Detect which cell encompasses the target text, then output its [X, Y] center coordinate. 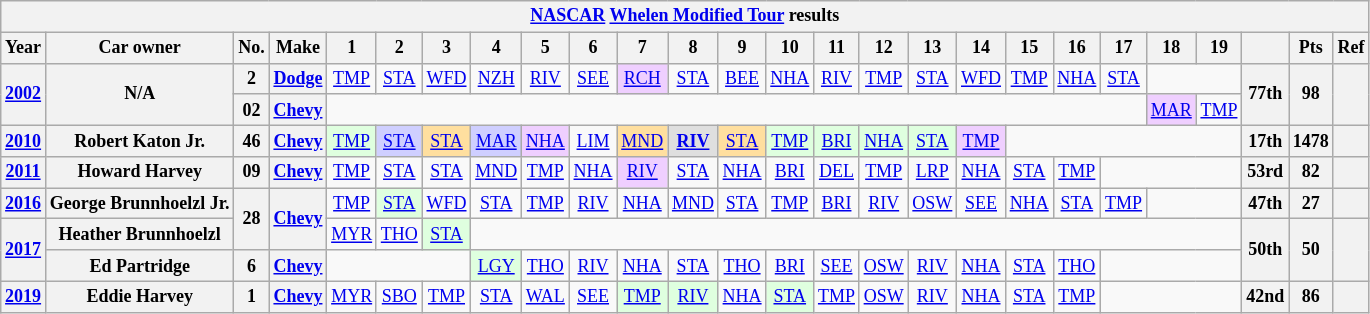
Car owner [140, 48]
2017 [24, 250]
7 [642, 48]
Heather Brunnhoelzl [140, 234]
02 [252, 110]
50th [1266, 250]
LRP [932, 172]
10 [790, 48]
Ref [1351, 48]
Dodge [298, 78]
8 [694, 48]
1478 [1310, 140]
4 [496, 48]
NZH [496, 78]
53rd [1266, 172]
14 [982, 48]
16 [1077, 48]
No. [252, 48]
BEE [742, 78]
98 [1310, 94]
DEL [837, 172]
3 [446, 48]
50 [1310, 250]
77th [1266, 94]
19 [1219, 48]
17 [1124, 48]
42nd [1266, 296]
2011 [24, 172]
LGY [496, 266]
RCH [642, 78]
11 [837, 48]
17th [1266, 140]
NASCAR Whelen Modified Tour results [685, 16]
Pts [1310, 48]
N/A [140, 94]
28 [252, 219]
82 [1310, 172]
47th [1266, 204]
2019 [24, 296]
12 [884, 48]
46 [252, 140]
18 [1171, 48]
George Brunnhoelzl Jr. [140, 204]
SBO [399, 296]
Year [24, 48]
2002 [24, 94]
LIM [593, 140]
2010 [24, 140]
9 [742, 48]
86 [1310, 296]
5 [546, 48]
13 [932, 48]
Howard Harvey [140, 172]
27 [1310, 204]
WAL [546, 296]
Robert Katon Jr. [140, 140]
Ed Partridge [140, 266]
Make [298, 48]
Eddie Harvey [140, 296]
09 [252, 172]
15 [1029, 48]
2016 [24, 204]
